Locate the cell with the specified text and output its (x, y) center coordinate. 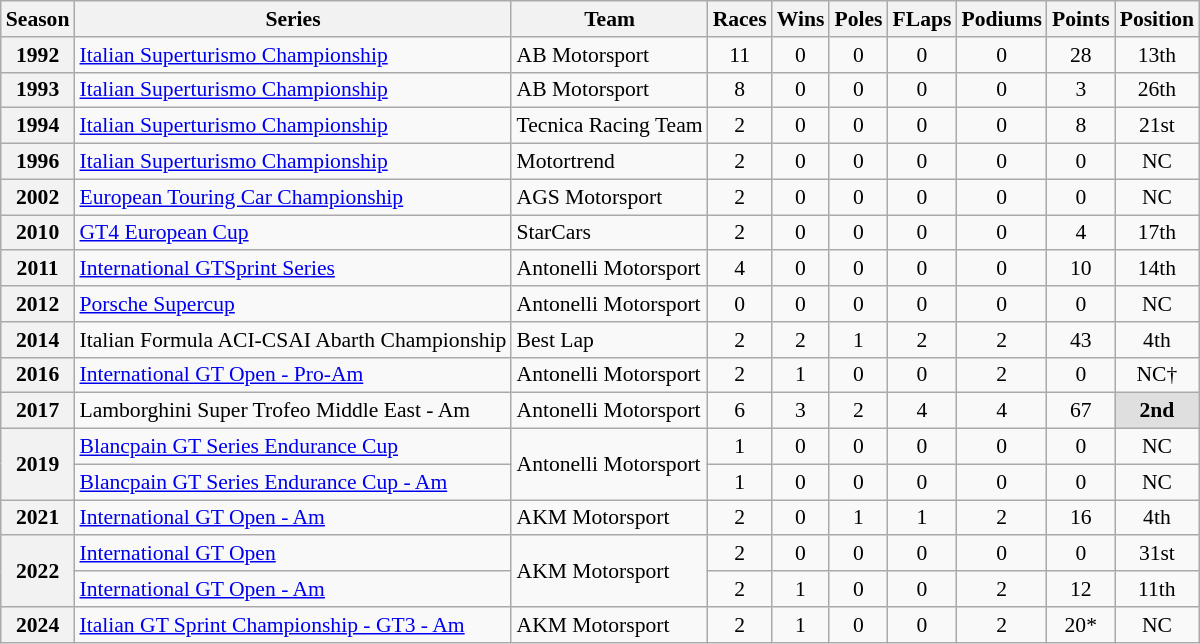
Tecnica Racing Team (609, 126)
12 (1081, 589)
Porsche Supercup (292, 304)
Position (1157, 19)
GT4 European Cup (292, 233)
2011 (38, 269)
Italian GT Sprint Championship - GT3 - Am (292, 625)
International GT Open - Pro-Am (292, 375)
1992 (38, 55)
Motortrend (609, 162)
International GTSprint Series (292, 269)
17th (1157, 233)
2019 (38, 464)
16 (1081, 518)
NC† (1157, 375)
2nd (1157, 411)
International GT Open (292, 554)
14th (1157, 269)
1996 (38, 162)
11 (740, 55)
11th (1157, 589)
Italian Formula ACI-CSAI Abarth Championship (292, 340)
1993 (38, 90)
Best Lap (609, 340)
European Touring Car Championship (292, 197)
2016 (38, 375)
Podiums (1002, 19)
StarCars (609, 233)
21st (1157, 126)
2022 (38, 572)
Blancpain GT Series Endurance Cup (292, 447)
Series (292, 19)
26th (1157, 90)
2014 (38, 340)
1994 (38, 126)
6 (740, 411)
Season (38, 19)
2017 (38, 411)
31st (1157, 554)
AGS Motorsport (609, 197)
Wins (801, 19)
FLaps (922, 19)
10 (1081, 269)
Blancpain GT Series Endurance Cup - Am (292, 482)
67 (1081, 411)
2021 (38, 518)
2010 (38, 233)
Races (740, 19)
Points (1081, 19)
2024 (38, 625)
Team (609, 19)
2012 (38, 304)
Poles (858, 19)
Lamborghini Super Trofeo Middle East - Am (292, 411)
28 (1081, 55)
2002 (38, 197)
43 (1081, 340)
13th (1157, 55)
20* (1081, 625)
